Identify which cell holds the provided text, then report its [X, Y] central coordinate. 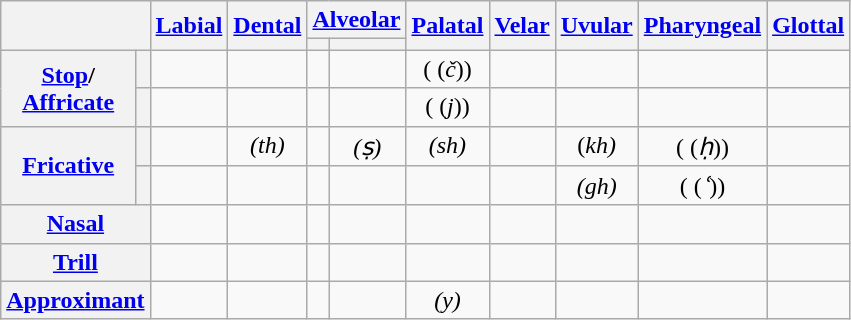
Labial [189, 26]
(sh) [448, 146]
Uvular [596, 26]
( (j)) [448, 107]
Trill [76, 262]
Alveolar [356, 20]
Pharyngeal [702, 26]
(th) [268, 146]
Nasal [76, 224]
Dental [268, 26]
Glottal [808, 26]
( (ʿ)) [702, 186]
Velar [522, 26]
( (č)) [448, 69]
(kh) [596, 146]
( (ḥ)) [702, 146]
(ṣ) [368, 146]
(gh) [596, 186]
Approximant [76, 300]
Palatal [448, 26]
Fricative [68, 166]
Stop/Affricate [68, 88]
(y) [448, 300]
